For the text-containing cell, return its midpoint in [X, Y] coordinate format. 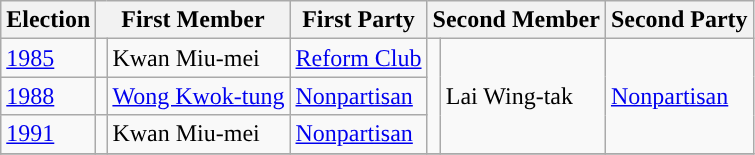
1991 [48, 134]
First Member [193, 20]
Reform Club [358, 58]
Wong Kwok-tung [198, 96]
Lai Wing-tak [522, 96]
Election [48, 20]
1988 [48, 96]
First Party [358, 20]
Second Member [516, 20]
1985 [48, 58]
Second Party [679, 20]
